Search for the cell housing the specified text and yield its [X, Y] center coordinate. 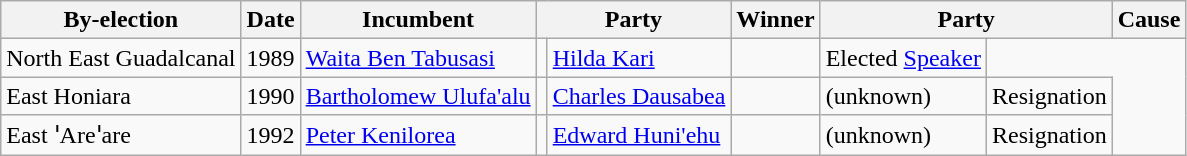
Edward Huni'ehu [639, 135]
East Honiara [121, 96]
Bartholomew Ulufa'alu [418, 96]
Peter Kenilorea [418, 135]
East ꞌAreꞌare [121, 135]
Incumbent [418, 20]
Hilda Kari [639, 58]
1990 [270, 96]
Waita Ben Tabusasi [418, 58]
1989 [270, 58]
Date [270, 20]
Elected Speaker [903, 58]
Winner [776, 20]
North East Guadalcanal [121, 58]
Charles Dausabea [639, 96]
By-election [121, 20]
Cause [1149, 20]
1992 [270, 135]
